For the text-containing cell, return its midpoint in [X, Y] coordinate format. 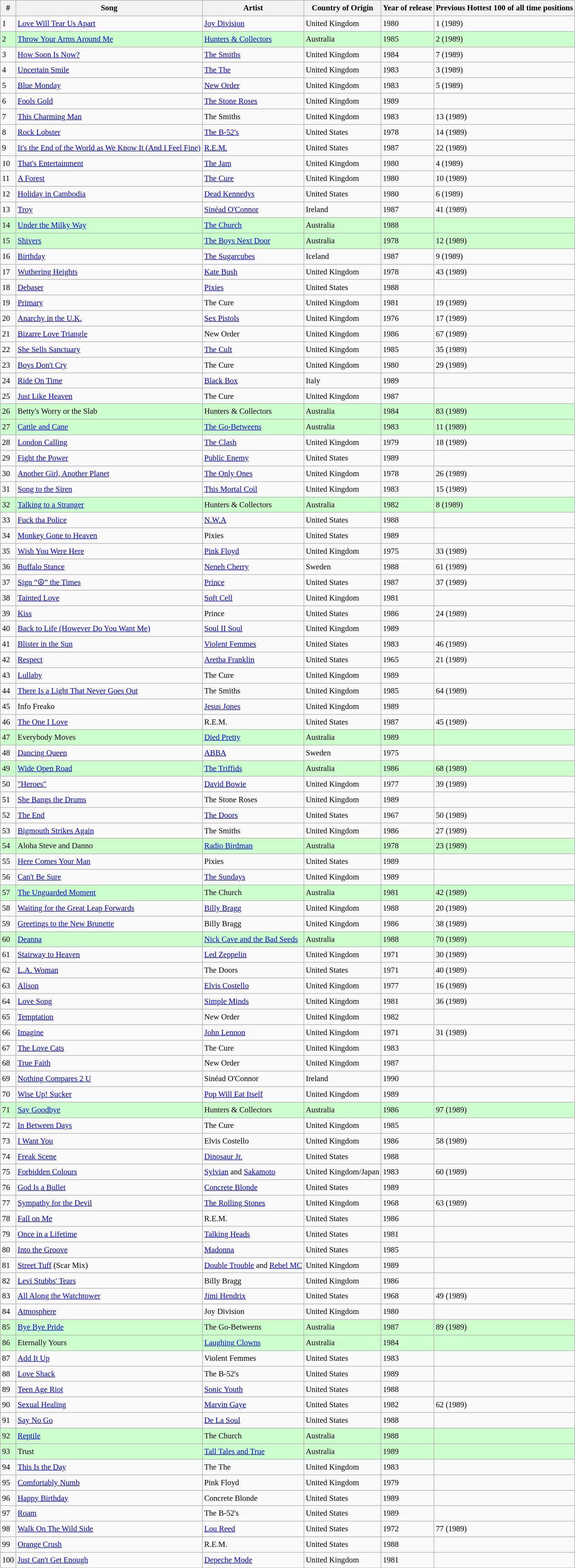
4 [8, 70]
98 [8, 1529]
14 (1989) [504, 132]
The Triffids [253, 769]
12 [8, 194]
It's the End of the World as We Know It (And I Feel Fine) [109, 148]
Kiss [109, 613]
Deanna [109, 939]
1 [8, 24]
81 [8, 1265]
7 (1989) [504, 55]
The Cult [253, 349]
Blister in the Sun [109, 645]
67 (1989) [504, 334]
Song [109, 8]
89 [8, 1390]
Sex Pistols [253, 319]
22 (1989) [504, 148]
Comfortably Numb [109, 1482]
80 [8, 1250]
73 [8, 1141]
17 [8, 272]
62 [8, 970]
27 [8, 427]
30 [8, 474]
Tall Tales and True [253, 1451]
The Clash [253, 443]
Nick Cave and the Bad Seeds [253, 939]
The Unguarded Moment [109, 893]
11 (1989) [504, 427]
61 [8, 955]
41 [8, 645]
68 (1989) [504, 769]
Artist [253, 8]
Love Song [109, 1001]
45 (1989) [504, 722]
Holiday in Cambodia [109, 194]
The Only Ones [253, 474]
89 (1989) [504, 1327]
54 [8, 846]
Ride On Time [109, 380]
Levi Stubbs' Tears [109, 1281]
Betty's Worry or the Slab [109, 412]
Public Enemy [253, 458]
Fall on Me [109, 1218]
She Sells Sanctuary [109, 349]
Sylvian and Sakamoto [253, 1172]
15 (1989) [504, 489]
22 [8, 349]
93 [8, 1451]
Blue Monday [109, 86]
76 [8, 1188]
33 [8, 520]
The Love Cats [109, 1048]
1967 [408, 815]
Year of release [408, 8]
Can't Be Sure [109, 877]
6 [8, 101]
Greetings to the New Brunette [109, 924]
Aloha Steve and Danno [109, 846]
Love Will Tear Us Apart [109, 24]
34 [8, 536]
Fools Gold [109, 101]
Stairway to Heaven [109, 955]
Pop Will Eat Itself [253, 1094]
20 (1989) [504, 909]
Italy [342, 380]
23 (1989) [504, 846]
Another Girl, Another Planet [109, 474]
God Is a Bullet [109, 1188]
28 [8, 443]
41 (1989) [504, 210]
29 (1989) [504, 365]
13 [8, 210]
17 (1989) [504, 319]
Info Freako [109, 706]
True Faith [109, 1064]
3 (1989) [504, 70]
Orange Crush [109, 1545]
58 (1989) [504, 1141]
21 [8, 334]
Laughing Clowns [253, 1343]
90 [8, 1405]
The One I Love [109, 722]
Troy [109, 210]
Wish You Were Here [109, 552]
78 [8, 1218]
24 (1989) [504, 613]
37 (1989) [504, 582]
Dancing Queen [109, 753]
Imagine [109, 1033]
Back to Life (However Do You Want Me) [109, 629]
Fuck tha Police [109, 520]
65 [8, 1017]
42 [8, 660]
36 (1989) [504, 1001]
Say Goodbye [109, 1110]
Cattle and Cane [109, 427]
She Bangs the Drums [109, 800]
"Heroes" [109, 784]
46 (1989) [504, 645]
Bigmouth Strikes Again [109, 831]
Wuthering Heights [109, 272]
38 [8, 598]
23 [8, 365]
35 (1989) [504, 349]
This Charming Man [109, 116]
Madonna [253, 1250]
Radio Birdman [253, 846]
38 (1989) [504, 924]
Birthday [109, 256]
That's Entertainment [109, 164]
99 [8, 1545]
40 (1989) [504, 970]
Into the Groove [109, 1250]
In Between Days [109, 1125]
50 [8, 784]
United Kingdom/Japan [342, 1172]
Throw Your Arms Around Me [109, 40]
Buffalo Stance [109, 567]
21 (1989) [504, 660]
ABBA [253, 753]
Alison [109, 986]
85 [8, 1327]
1990 [408, 1079]
This Is the Day [109, 1467]
48 [8, 753]
88 [8, 1374]
69 [8, 1079]
77 (1989) [504, 1529]
55 [8, 861]
1976 [408, 319]
Love Shack [109, 1374]
Street Tuff (Scar Mix) [109, 1265]
The Sugarcubes [253, 256]
I Want You [109, 1141]
44 [8, 691]
50 (1989) [504, 815]
56 [8, 877]
8 (1989) [504, 505]
Walk On The Wild Side [109, 1529]
31 (1989) [504, 1033]
33 (1989) [504, 552]
2 (1989) [504, 40]
Add It Up [109, 1358]
46 [8, 722]
Sonic Youth [253, 1390]
Waiting for the Great Leap Forwards [109, 909]
57 [8, 893]
86 [8, 1343]
37 [8, 582]
83 [8, 1296]
Lullaby [109, 676]
74 [8, 1157]
51 [8, 800]
Neneh Cherry [253, 567]
Talking to a Stranger [109, 505]
61 (1989) [504, 567]
94 [8, 1467]
The Jam [253, 164]
Song to the Siren [109, 489]
35 [8, 552]
1 (1989) [504, 24]
Iceland [342, 256]
Previous Hottest 100 of all time positions [504, 8]
The Sundays [253, 877]
2 [8, 40]
Soft Cell [253, 598]
39 [8, 613]
12 (1989) [504, 241]
15 [8, 241]
4 (1989) [504, 164]
52 [8, 815]
# [8, 8]
Tainted Love [109, 598]
64 [8, 1001]
Trust [109, 1451]
Led Zeppelin [253, 955]
Wide Open Road [109, 769]
Atmosphere [109, 1312]
1972 [408, 1529]
Marvin Gaye [253, 1405]
Dinosaur Jr. [253, 1157]
Sympathy for the Devil [109, 1203]
9 [8, 148]
79 [8, 1234]
67 [8, 1048]
11 [8, 179]
43 [8, 676]
60 [8, 939]
Respect [109, 660]
Teen Age Riot [109, 1390]
25 [8, 396]
Nothing Compares 2 U [109, 1079]
10 (1989) [504, 179]
Depeche Mode [253, 1560]
Uncertain Smile [109, 70]
16 (1989) [504, 986]
Temptation [109, 1017]
Soul II Soul [253, 629]
77 [8, 1203]
68 [8, 1064]
20 [8, 319]
13 (1989) [504, 116]
64 (1989) [504, 691]
30 (1989) [504, 955]
63 (1989) [504, 1203]
92 [8, 1436]
Just Like Heaven [109, 396]
Here Comes Your Man [109, 861]
5 [8, 86]
Anarchy in the U.K. [109, 319]
N.W.A [253, 520]
Rock Lobster [109, 132]
82 [8, 1281]
40 [8, 629]
Freak Scene [109, 1157]
18 [8, 288]
Simple Minds [253, 1001]
Shivers [109, 241]
58 [8, 909]
75 [8, 1172]
31 [8, 489]
36 [8, 567]
42 (1989) [504, 893]
87 [8, 1358]
96 [8, 1498]
Kate Bush [253, 272]
There Is a Light That Never Goes Out [109, 691]
84 [8, 1312]
60 (1989) [504, 1172]
8 [8, 132]
70 (1989) [504, 939]
This Mortal Coil [253, 489]
19 [8, 303]
29 [8, 458]
Monkey Gone to Heaven [109, 536]
32 [8, 505]
Aretha Franklin [253, 660]
97 [8, 1514]
The Boys Next Door [253, 241]
49 [8, 769]
David Bowie [253, 784]
Happy Birthday [109, 1498]
Sign “☮” the Times [109, 582]
18 (1989) [504, 443]
Primary [109, 303]
Sexual Healing [109, 1405]
Country of Origin [342, 8]
1965 [408, 660]
62 (1989) [504, 1405]
Bye Bye Pride [109, 1327]
Reptile [109, 1436]
Dead Kennedys [253, 194]
3 [8, 55]
All Along the Watchtower [109, 1296]
26 [8, 412]
Roam [109, 1514]
L.A. Woman [109, 970]
How Soon Is Now? [109, 55]
Lou Reed [253, 1529]
19 (1989) [504, 303]
Forbidden Colours [109, 1172]
10 [8, 164]
6 (1989) [504, 194]
24 [8, 380]
27 (1989) [504, 831]
Jesus Jones [253, 706]
83 (1989) [504, 412]
Everybody Moves [109, 737]
26 (1989) [504, 474]
39 (1989) [504, 784]
70 [8, 1094]
Just Can't Get Enough [109, 1560]
71 [8, 1110]
A Forest [109, 179]
14 [8, 225]
100 [8, 1560]
63 [8, 986]
59 [8, 924]
91 [8, 1421]
9 (1989) [504, 256]
5 (1989) [504, 86]
49 (1989) [504, 1296]
Jimi Hendrix [253, 1296]
97 (1989) [504, 1110]
95 [8, 1482]
Died Pretty [253, 737]
Bizarre Love Triangle [109, 334]
Wise Up! Sucker [109, 1094]
Talking Heads [253, 1234]
London Calling [109, 443]
Fight the Power [109, 458]
43 (1989) [504, 272]
Debaser [109, 288]
72 [8, 1125]
De La Soul [253, 1421]
The Rolling Stones [253, 1203]
The End [109, 815]
Say No Go [109, 1421]
Under the Milky Way [109, 225]
45 [8, 706]
16 [8, 256]
John Lennon [253, 1033]
Once in a Lifetime [109, 1234]
7 [8, 116]
53 [8, 831]
Boys Don't Cry [109, 365]
Double Trouble and Rebel MC [253, 1265]
66 [8, 1033]
47 [8, 737]
Black Box [253, 380]
Eternally Yours [109, 1343]
